Provide the (X, Y) coordinate of the cell's center where the given text is located.  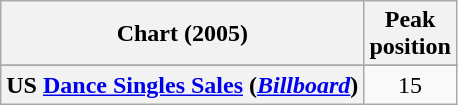
Chart (2005) (182, 34)
US Dance Singles Sales (Billboard) (182, 85)
15 (410, 85)
Peakposition (410, 34)
